Find where the given text appears and provide that cell's center as [x, y] coordinate. 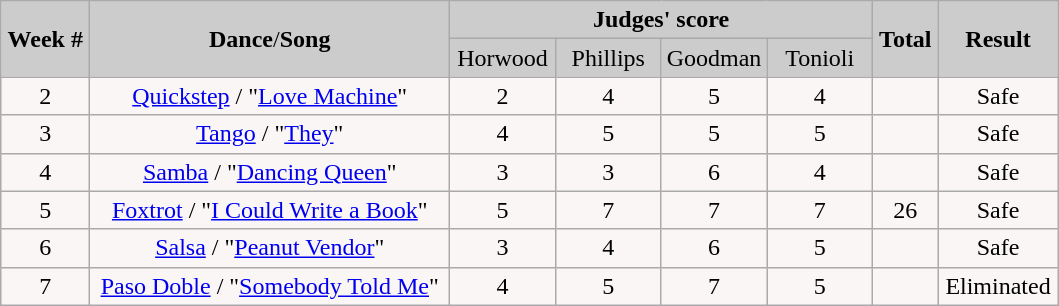
Goodman [714, 58]
Tango / "They" [270, 134]
Total [906, 39]
Quickstep / "Love Machine" [270, 96]
Paso Doble / "Somebody Told Me" [270, 286]
Result [998, 39]
Eliminated [998, 286]
Tonioli [820, 58]
Salsa / "Peanut Vendor" [270, 248]
Foxtrot / "I Could Write a Book" [270, 210]
Week # [46, 39]
Dance/Song [270, 39]
26 [906, 210]
Judges' score [662, 20]
Phillips [608, 58]
Samba / "Dancing Queen" [270, 172]
Horwood [503, 58]
